Pinpoint the cell where the given text exists, returning its (x, y) midpoint coordinate. 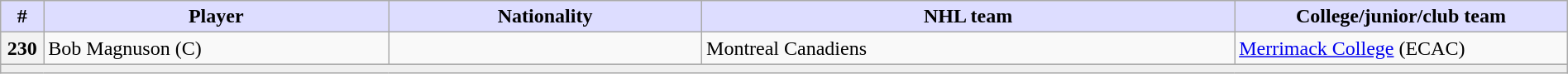
College/junior/club team (1401, 17)
# (22, 17)
Montreal Canadiens (968, 48)
Merrimack College (ECAC) (1401, 48)
Bob Magnuson (C) (217, 48)
Nationality (546, 17)
230 (22, 48)
NHL team (968, 17)
Player (217, 17)
